Return [x, y] of the center of cell containing provided text 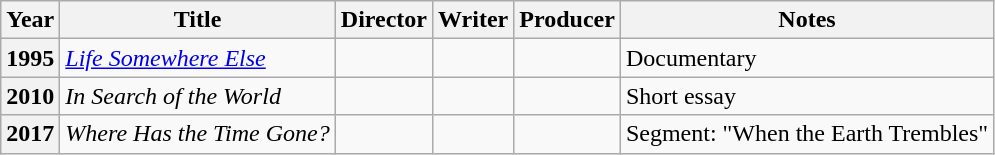
Documentary [806, 58]
Notes [806, 20]
Segment: "When the Earth Trembles" [806, 134]
1995 [30, 58]
Life Somewhere Else [198, 58]
2017 [30, 134]
Where Has the Time Gone? [198, 134]
Producer [568, 20]
2010 [30, 96]
In Search of the World [198, 96]
Writer [474, 20]
Year [30, 20]
Director [384, 20]
Short essay [806, 96]
Title [198, 20]
